For the text-containing cell, return its midpoint in (x, y) coordinate format. 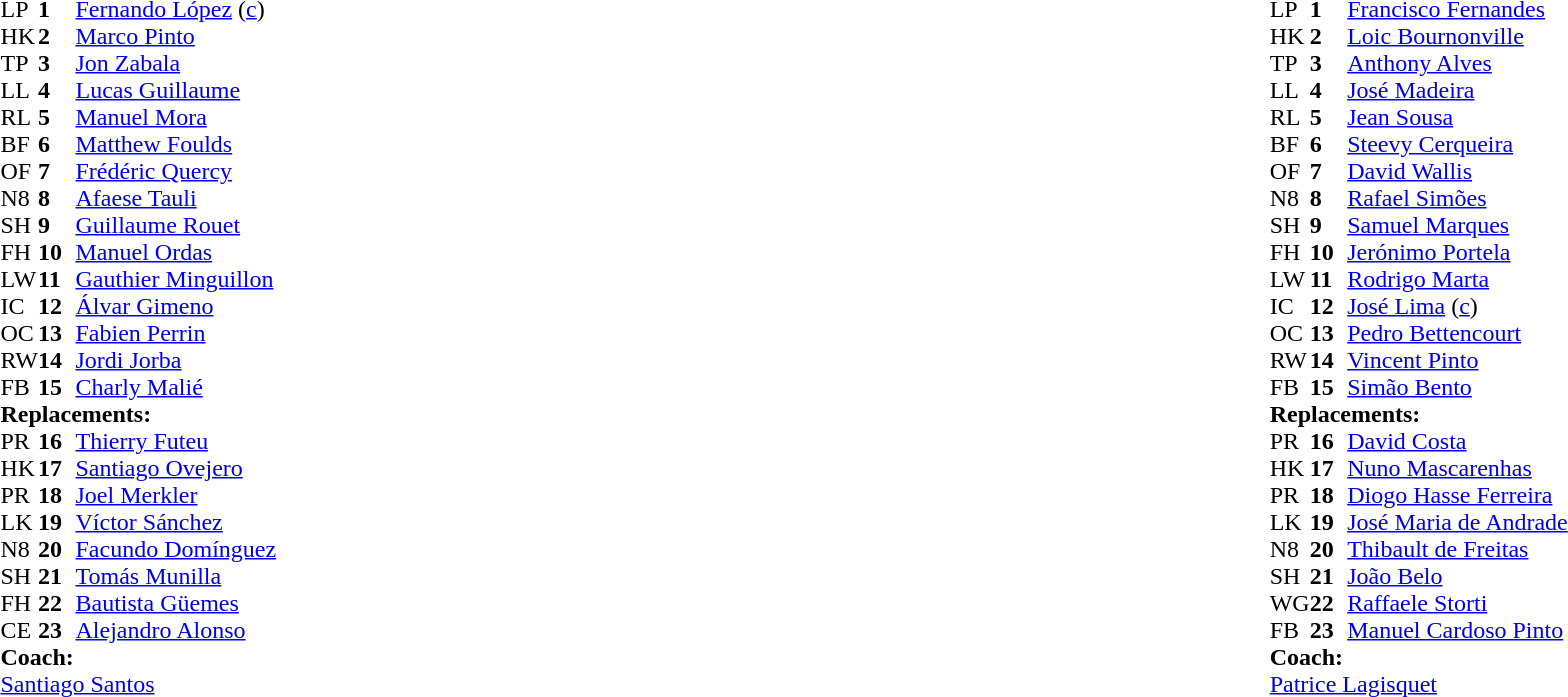
Diogo Hasse Ferreira (1458, 496)
Rodrigo Marta (1458, 280)
Fabien Perrin (176, 334)
Pedro Bettencourt (1458, 334)
Lucas Guillaume (176, 90)
José Lima (c) (1458, 306)
Santiago Ovejero (176, 468)
Anthony Alves (1458, 64)
Jerónimo Portela (1458, 252)
David Wallis (1458, 172)
Patrice Lagisquet (1419, 684)
Jean Sousa (1458, 118)
João Belo (1458, 576)
Alejandro Alonso (176, 630)
CE (19, 630)
Raffaele Storti (1458, 604)
Manuel Mora (176, 118)
Manuel Cardoso Pinto (1458, 630)
Samuel Marques (1458, 226)
José Maria de Andrade (1458, 522)
Joel Merkler (176, 496)
WG (1290, 604)
Charly Malié (176, 388)
Álvar Gimeno (176, 306)
Simão Bento (1458, 388)
Steevy Cerqueira (1458, 144)
Frédéric Quercy (176, 172)
Vincent Pinto (1458, 360)
Víctor Sánchez (176, 522)
Rafael Simões (1458, 198)
Manuel Ordas (176, 252)
Nuno Mascarenhas (1458, 468)
Gauthier Minguillon (176, 280)
Marco Pinto (176, 36)
Jon Zabala (176, 64)
Matthew Foulds (176, 144)
Loic Bournonville (1458, 36)
Afaese Tauli (176, 198)
Santiago Santos (138, 684)
Thibault de Freitas (1458, 550)
Thierry Futeu (176, 442)
Jordi Jorba (176, 360)
Tomás Munilla (176, 576)
Guillaume Rouet (176, 226)
José Madeira (1458, 90)
Facundo Domínguez (176, 550)
David Costa (1458, 442)
Bautista Güemes (176, 604)
